Output the [x, y] coordinate of the center of the cell containing the given text.  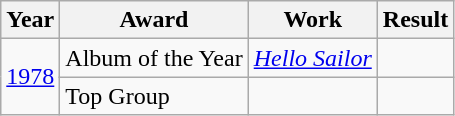
Top Group [154, 96]
Work [312, 20]
Hello Sailor [312, 58]
Award [154, 20]
Album of the Year [154, 58]
Result [415, 20]
Year [30, 20]
1978 [30, 77]
